Search for the cell housing the specified text and yield its (X, Y) center coordinate. 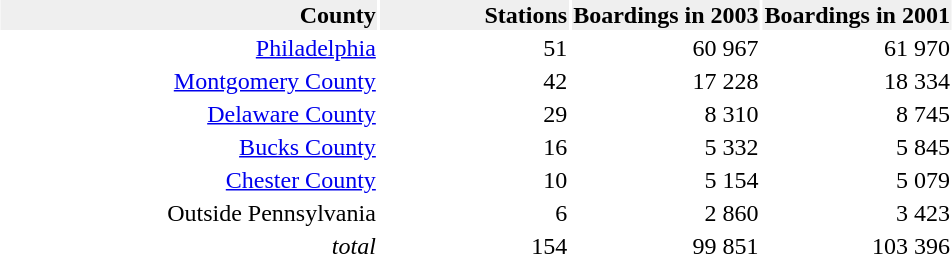
5 332 (666, 147)
Boardings in 2001 (857, 15)
6 (474, 213)
8 745 (857, 114)
60 967 (666, 48)
Outside Pennsylvania (190, 213)
Delaware County (190, 114)
5 079 (857, 180)
51 (474, 48)
10 (474, 180)
County (190, 15)
29 (474, 114)
Philadelphia (190, 48)
17 228 (666, 81)
18 334 (857, 81)
8 310 (666, 114)
Chester County (190, 180)
61 970 (857, 48)
Bucks County (190, 147)
42 (474, 81)
Montgomery County (190, 81)
Stations (474, 15)
Boardings in 2003 (666, 15)
16 (474, 147)
5 845 (857, 147)
5 154 (666, 180)
3 423 (857, 213)
2 860 (666, 213)
